Identify which cell holds the provided text, then report its [x, y] central coordinate. 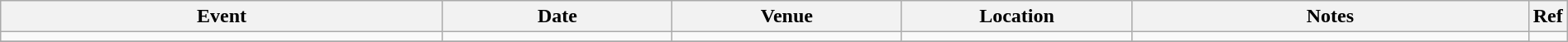
Ref [1548, 16]
Date [557, 16]
Event [222, 16]
Notes [1330, 16]
Venue [787, 16]
Location [1017, 16]
